Return [x, y] of the center of cell containing provided text 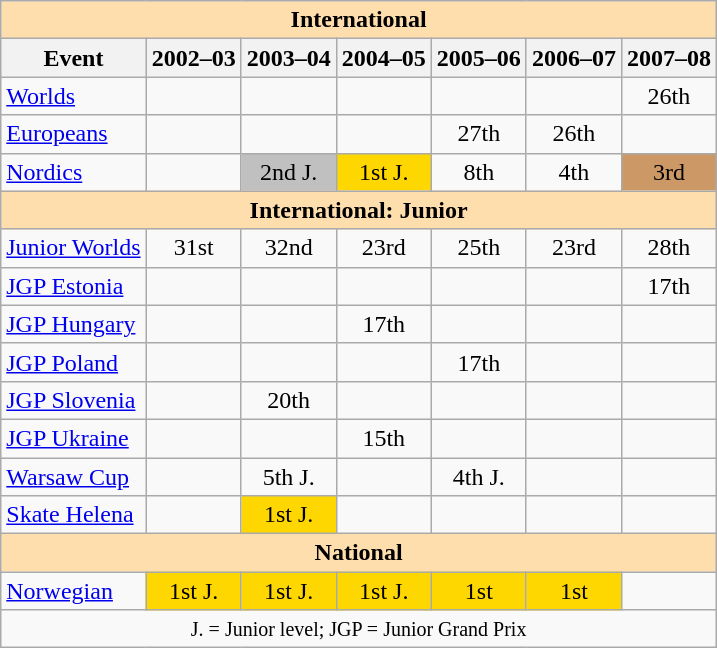
2005–06 [478, 58]
JGP Ukraine [74, 438]
2003–04 [288, 58]
28th [668, 248]
15th [384, 438]
2006–07 [574, 58]
JGP Hungary [74, 324]
Norwegian [74, 591]
2nd J. [288, 172]
International: Junior [359, 210]
National [359, 553]
Skate Helena [74, 515]
5th J. [288, 477]
4th J. [478, 477]
4th [574, 172]
2002–03 [194, 58]
2004–05 [384, 58]
8th [478, 172]
Europeans [74, 134]
JGP Estonia [74, 286]
3rd [668, 172]
25th [478, 248]
20th [288, 400]
J. = Junior level; JGP = Junior Grand Prix [359, 629]
31st [194, 248]
32nd [288, 248]
JGP Slovenia [74, 400]
27th [478, 134]
2007–08 [668, 58]
Nordics [74, 172]
International [359, 20]
JGP Poland [74, 362]
Warsaw Cup [74, 477]
Event [74, 58]
Junior Worlds [74, 248]
Worlds [74, 96]
